Capture the cell that displays the provided text and extract its [X, Y] central coordinate. 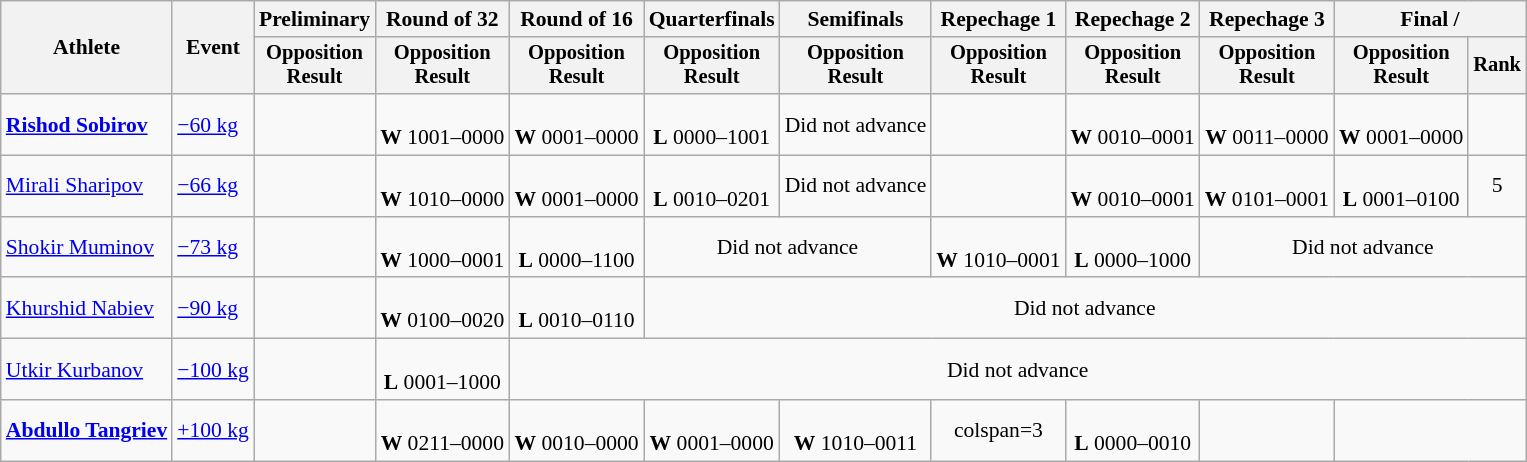
W 0101–0001 [1267, 186]
L 0000–0010 [1133, 430]
W 1010–0011 [856, 430]
Semifinals [856, 19]
L 0001–0100 [1401, 186]
W 1001–0000 [442, 124]
Event [213, 48]
Khurshid Nabiev [86, 308]
Repechage 1 [998, 19]
L 0000–1100 [576, 248]
Shokir Muminov [86, 248]
Athlete [86, 48]
−73 kg [213, 248]
W 0100–0020 [442, 308]
Round of 16 [576, 19]
W 1010–0000 [442, 186]
Preliminary [314, 19]
5 [1497, 186]
−90 kg [213, 308]
W 1000–0001 [442, 248]
Repechage 3 [1267, 19]
−100 kg [213, 370]
L 0010–0110 [576, 308]
Utkir Kurbanov [86, 370]
W 1010–0001 [998, 248]
Final / [1430, 19]
−60 kg [213, 124]
W 0211–0000 [442, 430]
Rishod Sobirov [86, 124]
L 0001–1000 [442, 370]
+100 kg [213, 430]
−66 kg [213, 186]
L 0000–1001 [712, 124]
Mirali Sharipov [86, 186]
Quarterfinals [712, 19]
Abdullo Tangriev [86, 430]
W 0010–0000 [576, 430]
Rank [1497, 66]
L 0000–1000 [1133, 248]
colspan=3 [998, 430]
W 0011–0000 [1267, 124]
L 0010–0201 [712, 186]
Round of 32 [442, 19]
Repechage 2 [1133, 19]
